Search for the cell housing the specified text and yield its [x, y] center coordinate. 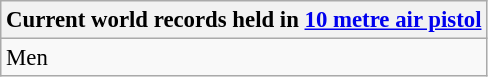
Current world records held in 10 metre air pistol [244, 20]
Men [244, 58]
